Return the (x, y) coordinate for the center point of the cell that contains the specified text.  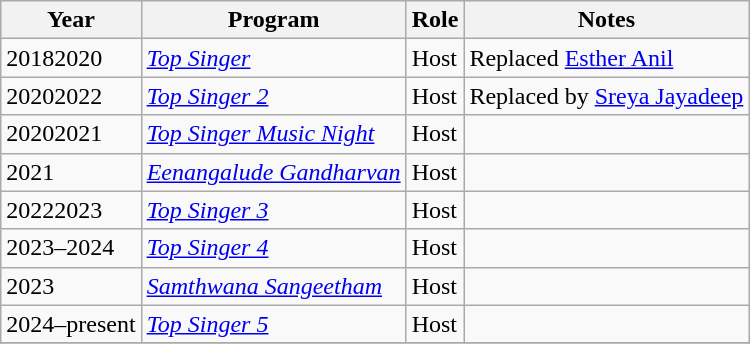
Top Singer 2 (274, 96)
2023–2024 (71, 248)
2023 (71, 286)
Eenangalude Gandharvan (274, 172)
Top Singer (274, 58)
Notes (606, 20)
Replaced Esther Anil (606, 58)
20202021 (71, 134)
Top Singer Music Night (274, 134)
Program (274, 20)
Role (435, 20)
2021 (71, 172)
20222023 (71, 210)
Replaced by Sreya Jayadeep (606, 96)
Top Singer 3 (274, 210)
Samthwana Sangeetham (274, 286)
Top Singer 5 (274, 324)
Year (71, 20)
2024–present (71, 324)
Top Singer 4 (274, 248)
20182020 (71, 58)
20202022 (71, 96)
